Identify which cell holds the provided text, then report its [X, Y] central coordinate. 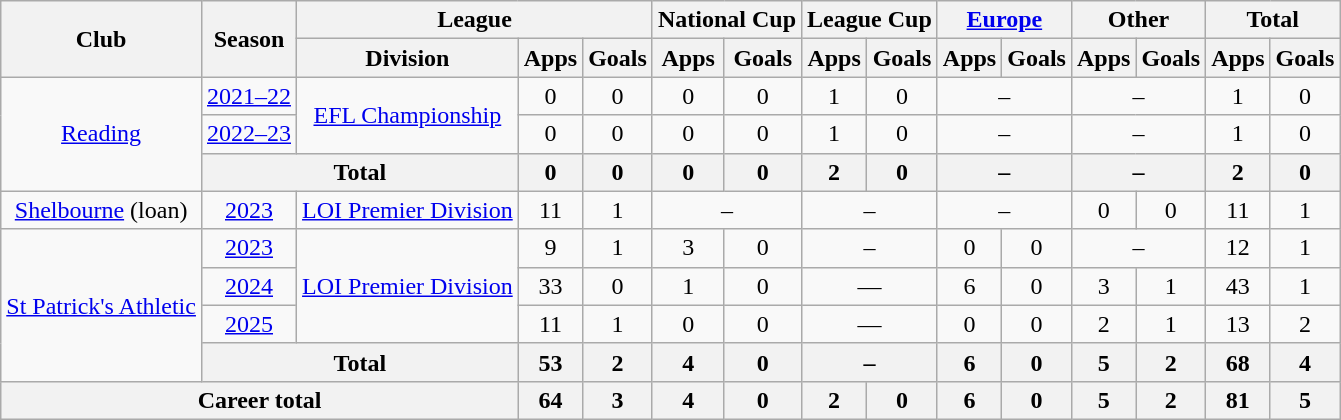
81 [1238, 400]
Season [248, 39]
13 [1238, 324]
Reading [102, 134]
Club [102, 39]
Division [408, 58]
League [475, 20]
Other [1138, 20]
64 [550, 400]
Shelbourne (loan) [102, 210]
12 [1238, 248]
33 [550, 286]
53 [550, 362]
43 [1238, 286]
2024 [248, 286]
Career total [260, 400]
EFL Championship [408, 115]
68 [1238, 362]
2025 [248, 324]
2021–22 [248, 96]
9 [550, 248]
National Cup [726, 20]
League Cup [870, 20]
St Patrick's Athletic [102, 305]
Europe [1004, 20]
2022–23 [248, 134]
